Search for the cell housing the specified text and yield its (x, y) center coordinate. 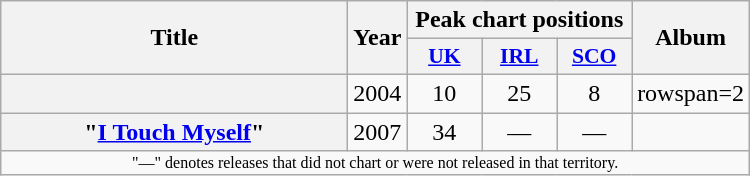
25 (520, 93)
10 (444, 93)
2004 (378, 93)
34 (444, 131)
Album (691, 38)
SCO (594, 57)
"I Touch Myself" (174, 131)
Peak chart positions (520, 20)
Title (174, 38)
UK (444, 57)
Year (378, 38)
"—" denotes releases that did not chart or were not released in that territory. (376, 163)
IRL (520, 57)
8 (594, 93)
rowspan=2 (691, 93)
2007 (378, 131)
